Provide the [x, y] coordinate of the cell's center where the given text is located.  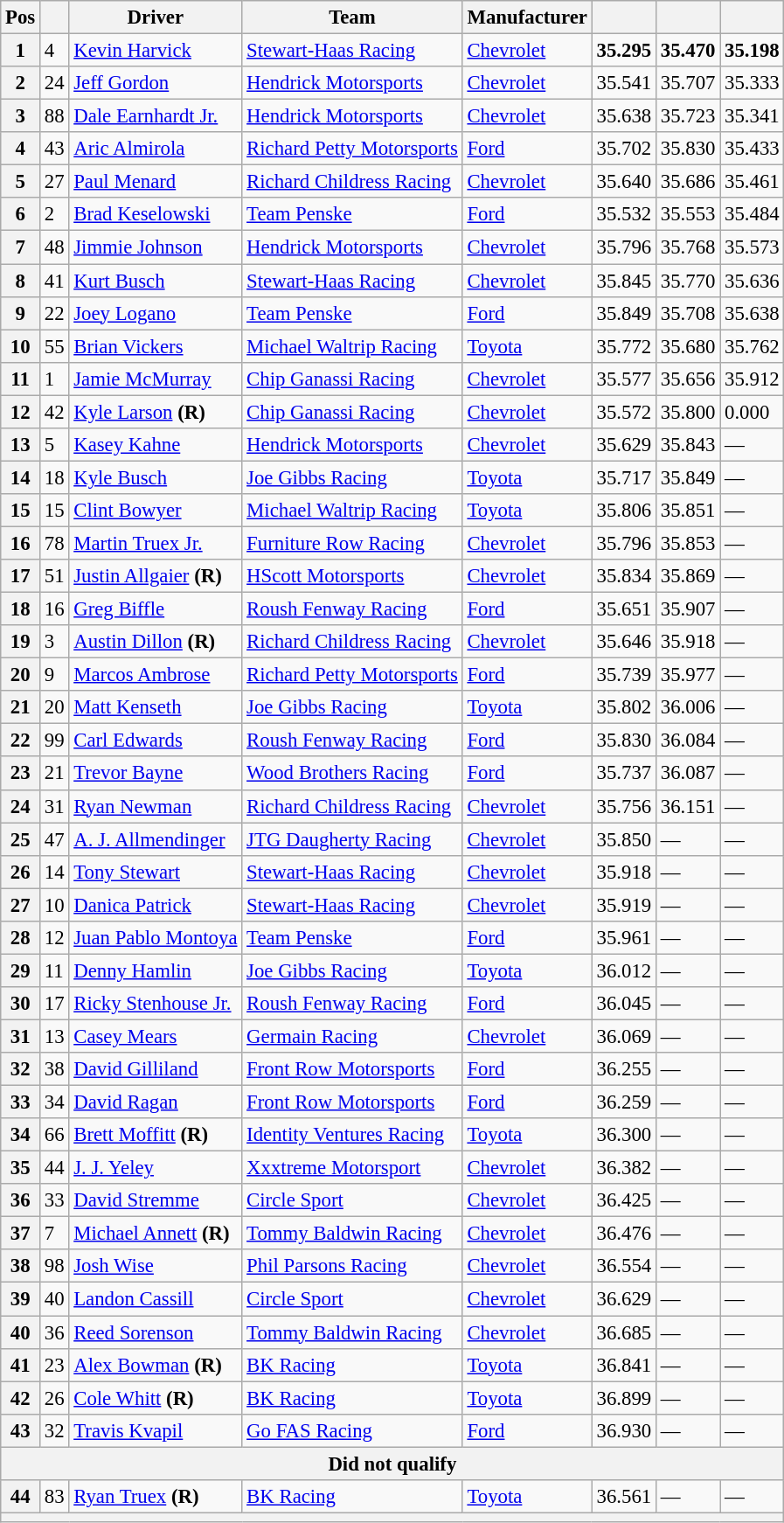
35.919 [624, 905]
83 [54, 1497]
8 [21, 281]
36.629 [624, 1299]
35.461 [752, 182]
Josh Wise [156, 1267]
Trevor Bayne [156, 774]
Kyle Busch [156, 477]
35.851 [687, 511]
A. J. Allmendinger [156, 839]
98 [54, 1267]
Furniture Row Racing [352, 543]
Clint Bowyer [156, 511]
Xxxtreme Motorsport [352, 1168]
35.680 [687, 346]
35.802 [624, 707]
35.484 [752, 214]
35.470 [687, 51]
35.541 [624, 83]
35.739 [624, 675]
36.069 [624, 1036]
Danica Patrick [156, 905]
35.640 [624, 182]
35.977 [687, 675]
36.841 [624, 1365]
Ryan Newman [156, 806]
Landon Cassill [156, 1299]
Identity Ventures Racing [352, 1135]
78 [54, 543]
36.084 [687, 741]
35.845 [624, 281]
35.295 [624, 51]
35.853 [687, 543]
35.573 [752, 247]
35.806 [624, 511]
88 [54, 116]
Go FAS Racing [352, 1430]
Denny Hamlin [156, 970]
JTG Daugherty Racing [352, 839]
48 [54, 247]
David Stremme [156, 1200]
35.333 [752, 83]
36.930 [624, 1430]
Ryan Truex (R) [156, 1497]
6 [21, 214]
36.685 [624, 1332]
Phil Parsons Racing [352, 1267]
35.702 [624, 149]
Kyle Larson (R) [156, 412]
19 [21, 642]
35.553 [687, 214]
HScott Motorsports [352, 576]
Kasey Kahne [156, 445]
Germain Racing [352, 1036]
35.834 [624, 576]
36.425 [624, 1200]
35.532 [624, 214]
Tony Stewart [156, 872]
Travis Kvapil [156, 1430]
35.656 [687, 379]
35.762 [752, 346]
29 [21, 970]
David Ragan [156, 1102]
35.850 [624, 839]
Juan Pablo Montoya [156, 938]
36.151 [687, 806]
35.737 [624, 774]
35.770 [687, 281]
David Gilliland [156, 1069]
Jimmie Johnson [156, 247]
35.800 [687, 412]
35.768 [687, 247]
Jeff Gordon [156, 83]
Driver [156, 17]
Dale Earnhardt Jr. [156, 116]
Cole Whitt (R) [156, 1398]
30 [21, 1004]
Brian Vickers [156, 346]
36.087 [687, 774]
37 [21, 1234]
99 [54, 741]
36.300 [624, 1135]
Paul Menard [156, 182]
36.259 [624, 1102]
35.198 [752, 51]
36.476 [624, 1234]
35.961 [624, 938]
Reed Sorenson [156, 1332]
35.636 [752, 281]
Brad Keselowski [156, 214]
35.907 [687, 609]
Kevin Harvick [156, 51]
35.341 [752, 116]
36.255 [624, 1069]
Martin Truex Jr. [156, 543]
35.686 [687, 182]
Justin Allgaier (R) [156, 576]
Austin Dillon (R) [156, 642]
35.772 [624, 346]
J. J. Yeley [156, 1168]
35.869 [687, 576]
Team [352, 17]
36.561 [624, 1497]
Casey Mears [156, 1036]
35.756 [624, 806]
35.577 [624, 379]
0.000 [752, 412]
Alex Bowman (R) [156, 1365]
35.646 [624, 642]
Manufacturer [527, 17]
66 [54, 1135]
Carl Edwards [156, 741]
Kurt Busch [156, 281]
35.717 [624, 477]
36.899 [624, 1398]
Ricky Stenhouse Jr. [156, 1004]
47 [54, 839]
35.723 [687, 116]
25 [21, 839]
Pos [21, 17]
55 [54, 346]
35.707 [687, 83]
35.843 [687, 445]
36.012 [624, 970]
35.708 [687, 313]
Matt Kenseth [156, 707]
Aric Almirola [156, 149]
Wood Brothers Racing [352, 774]
51 [54, 576]
36.554 [624, 1267]
35.629 [624, 445]
Marcos Ambrose [156, 675]
Greg Biffle [156, 609]
35.651 [624, 609]
36.045 [624, 1004]
35 [21, 1168]
36.006 [687, 707]
Did not qualify [392, 1464]
39 [21, 1299]
28 [21, 938]
35.572 [624, 412]
Michael Annett (R) [156, 1234]
Jamie McMurray [156, 379]
Brett Moffitt (R) [156, 1135]
36.382 [624, 1168]
35.433 [752, 149]
35.912 [752, 379]
Joey Logano [156, 313]
